Return the (X, Y) coordinate for the center point of the cell that contains the specified text.  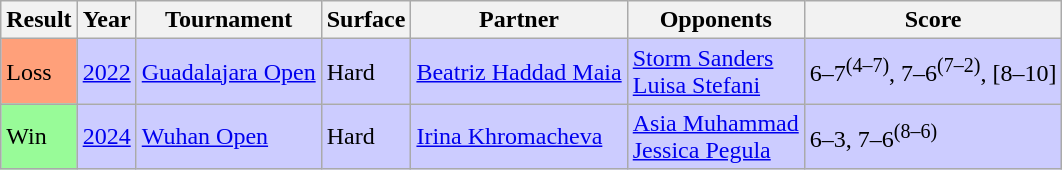
Surface (366, 20)
2024 (106, 136)
6–7(4–7), 7–6(7–2), [8–10] (933, 72)
Loss (39, 72)
Score (933, 20)
Win (39, 136)
Guadalajara Open (228, 72)
2022 (106, 72)
Storm Sanders Luisa Stefani (716, 72)
Asia Muhammad Jessica Pegula (716, 136)
Year (106, 20)
Beatriz Haddad Maia (519, 72)
6–3, 7–6(8–6) (933, 136)
Tournament (228, 20)
Wuhan Open (228, 136)
Result (39, 20)
Irina Khromacheva (519, 136)
Opponents (716, 20)
Partner (519, 20)
